Pinpoint the cell where the given text exists, returning its (X, Y) midpoint coordinate. 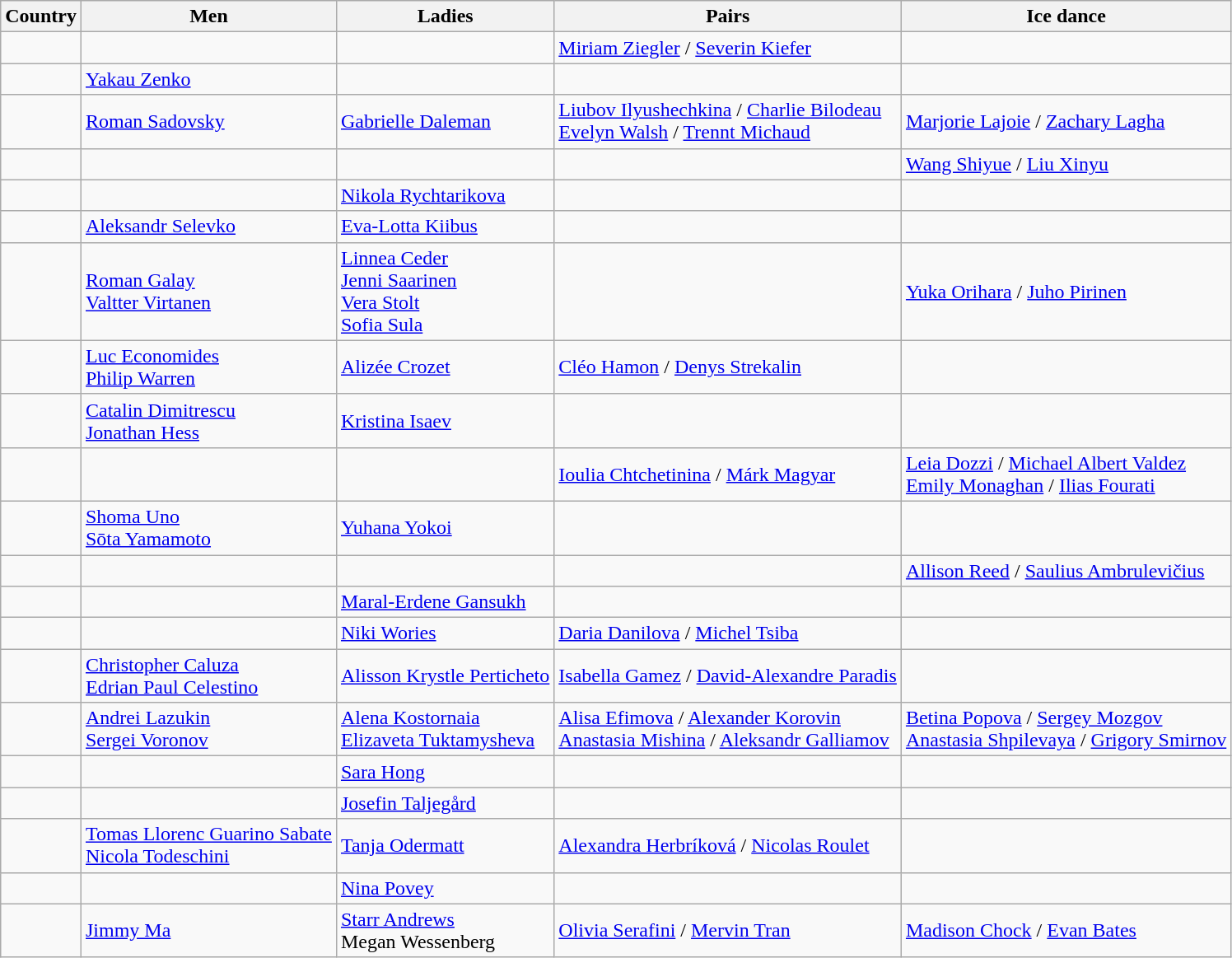
Yakau Zenko (208, 79)
Linnea Ceder Jenni Saarinen Vera Stolt Sofia Sula (445, 292)
Ioulia Chtchetinina / Márk Magyar (728, 474)
Ice dance (1066, 16)
Eva-Lotta Kiibus (445, 227)
Country (41, 16)
Maral-Erdene Gansukh (445, 602)
Kristina Isaev (445, 420)
Yuka Orihara / Juho Pirinen (1066, 292)
Liubov Ilyushechkina / Charlie Bilodeau Evelyn Walsh / Trennt Michaud (728, 122)
Sara Hong (445, 772)
Olivia Serafini / Mervin Tran (728, 931)
Nina Povey (445, 888)
Pairs (728, 16)
Nikola Rychtarikova (445, 195)
Josefin Taljegård (445, 803)
Daria Danilova / Michel Tsiba (728, 633)
Madison Chock / Evan Bates (1066, 931)
Roman Galay Valtter Virtanen (208, 292)
Andrei Lazukin Sergei Voronov (208, 730)
Gabrielle Daleman (445, 122)
Alizée Crozet (445, 367)
Cléo Hamon / Denys Strekalin (728, 367)
Shoma Uno Sōta Yamamoto (208, 527)
Aleksandr Selevko (208, 227)
Isabella Gamez / David-Alexandre Paradis (728, 675)
Alena Kostornaia Elizaveta Tuktamysheva (445, 730)
Allison Reed / Saulius Ambrulevičius (1066, 571)
Alisson Krystle Perticheto (445, 675)
Men (208, 16)
Yuhana Yokoi (445, 527)
Niki Wories (445, 633)
Miriam Ziegler / Severin Kiefer (728, 48)
Alexandra Herbríková / Nicolas Roulet (728, 845)
Tomas Llorenc Guarino Sabate Nicola Todeschini (208, 845)
Christopher Caluza Edrian Paul Celestino (208, 675)
Catalin Dimitrescu Jonathan Hess (208, 420)
Betina Popova / Sergey Mozgov Anastasia Shpilevaya / Grigory Smirnov (1066, 730)
Tanja Odermatt (445, 845)
Leia Dozzi / Michael Albert Valdez Emily Monaghan / Ilias Fourati (1066, 474)
Wang Shiyue / Liu Xinyu (1066, 164)
Jimmy Ma (208, 931)
Starr Andrews Megan Wessenberg (445, 931)
Marjorie Lajoie / Zachary Lagha (1066, 122)
Roman Sadovsky (208, 122)
Ladies (445, 16)
Luc Economides Philip Warren (208, 367)
Alisa Efimova / Alexander Korovin Anastasia Mishina / Aleksandr Galliamov (728, 730)
